For the text-containing cell, return its midpoint in [x, y] coordinate format. 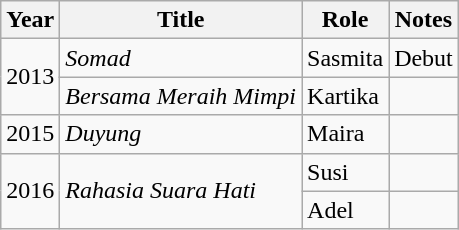
Title [181, 20]
Somad [181, 58]
Susi [346, 172]
Kartika [346, 96]
Adel [346, 210]
2013 [30, 77]
Duyung [181, 134]
Notes [424, 20]
2015 [30, 134]
2016 [30, 191]
Bersama Meraih Mimpi [181, 96]
Sasmita [346, 58]
Debut [424, 58]
Maira [346, 134]
Rahasia Suara Hati [181, 191]
Year [30, 20]
Role [346, 20]
